Determine the (x, y) coordinate at the center of the cell enclosing the given text.  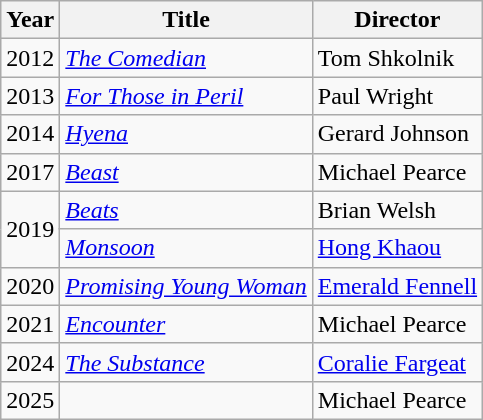
2017 (30, 172)
The Substance (186, 362)
Brian Welsh (397, 210)
Hyena (186, 134)
2013 (30, 96)
For Those in Peril (186, 96)
Encounter (186, 324)
2021 (30, 324)
Title (186, 20)
Coralie Fargeat (397, 362)
2014 (30, 134)
The Comedian (186, 58)
2020 (30, 286)
Hong Khaou (397, 248)
Year (30, 20)
Director (397, 20)
Monsoon (186, 248)
Gerard Johnson (397, 134)
2024 (30, 362)
Emerald Fennell (397, 286)
Paul Wright (397, 96)
2025 (30, 400)
Tom Shkolnik (397, 58)
Beast (186, 172)
2019 (30, 229)
2012 (30, 58)
Promising Young Woman (186, 286)
Beats (186, 210)
